Extract the [X, Y] coordinate from the center of the cell holding the provided text.  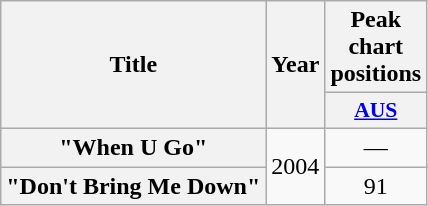
— [376, 147]
91 [376, 185]
"Don't Bring Me Down" [134, 185]
"When U Go" [134, 147]
Year [296, 65]
Peak chart positions [376, 47]
2004 [296, 166]
AUS [376, 111]
Title [134, 65]
